Locate the cell with the specified text and output its [X, Y] center coordinate. 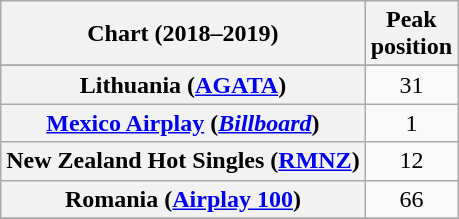
Peakposition [411, 34]
31 [411, 85]
Lithuania (AGATA) [183, 85]
Romania (Airplay 100) [183, 199]
66 [411, 199]
Mexico Airplay (Billboard) [183, 123]
New Zealand Hot Singles (RMNZ) [183, 161]
Chart (2018–2019) [183, 34]
12 [411, 161]
1 [411, 123]
